Capture the cell that displays the provided text and extract its (x, y) central coordinate. 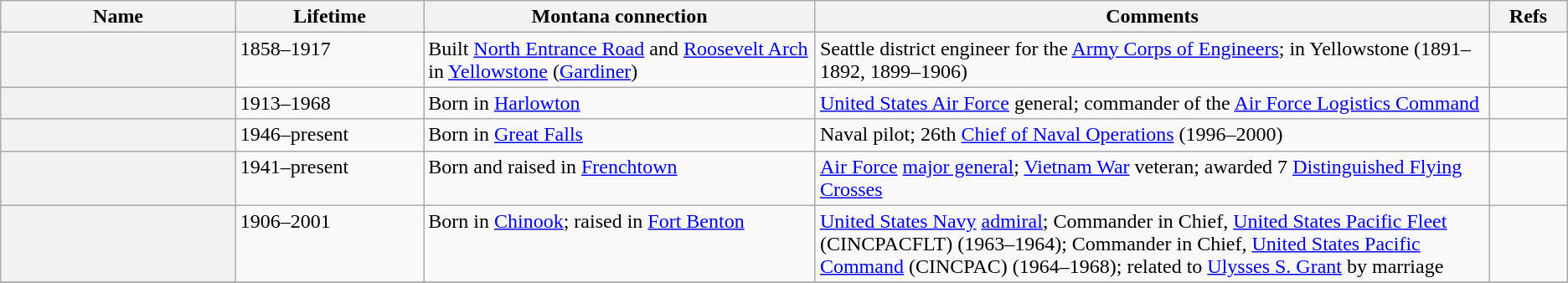
Name (119, 17)
1913–1968 (329, 103)
Born in Chinook; raised in Fort Benton (620, 244)
Lifetime (329, 17)
1941–present (329, 178)
1858–1917 (329, 60)
Comments (1152, 17)
Born in Harlowton (620, 103)
Born and raised in Frenchtown (620, 178)
United States Air Force general; commander of the Air Force Logistics Command (1152, 103)
Montana connection (620, 17)
1946–present (329, 135)
Refs (1529, 17)
Naval pilot; 26th Chief of Naval Operations (1996–2000) (1152, 135)
Air Force major general; Vietnam War veteran; awarded 7 Distinguished Flying Crosses (1152, 178)
Built North Entrance Road and Roosevelt Arch in Yellowstone (Gardiner) (620, 60)
Seattle district engineer for the Army Corps of Engineers; in Yellowstone (1891–1892, 1899–1906) (1152, 60)
Born in Great Falls (620, 135)
1906–2001 (329, 244)
